For the text-containing cell, return its midpoint in [X, Y] coordinate format. 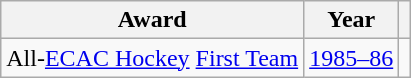
1985–86 [352, 58]
All-ECAC Hockey First Team [152, 58]
Award [152, 20]
Year [352, 20]
